Determine the (X, Y) coordinate at the center of the cell enclosing the given text.  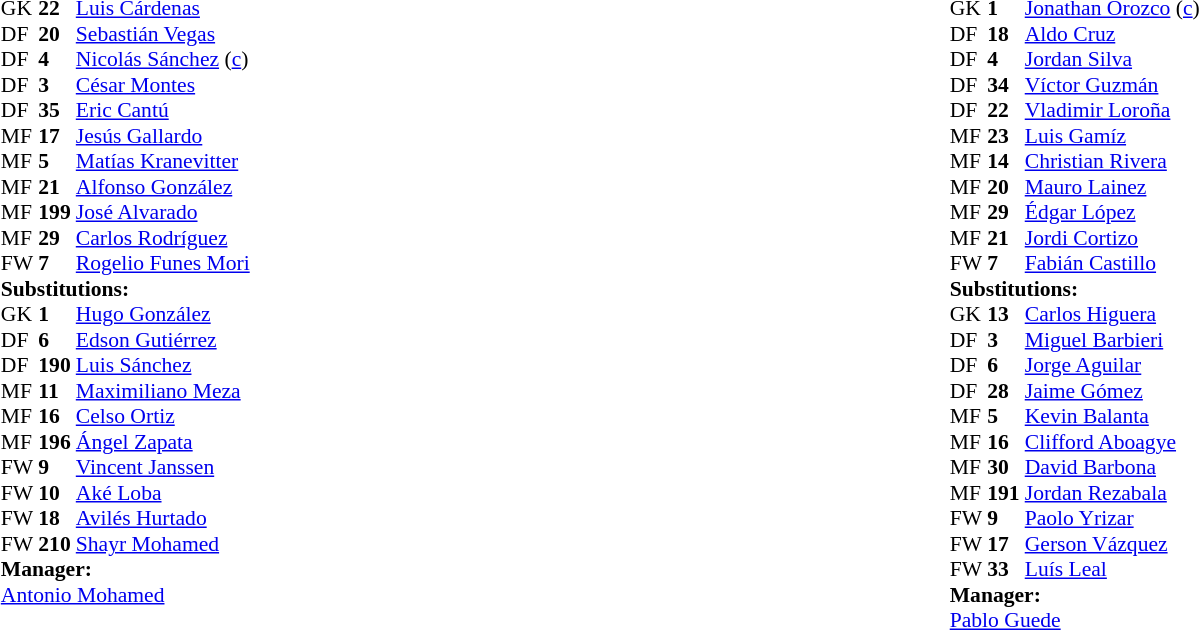
30 (1006, 467)
13 (1006, 315)
34 (1006, 85)
33 (1006, 569)
Ángel Zapata (163, 442)
Shayr Mohamed (163, 544)
Vincent Janssen (163, 467)
Rogelio Funes Mori (163, 263)
Edson Gutiérrez (163, 340)
28 (1006, 391)
Celso Ortiz (163, 417)
Hugo González (163, 315)
César Montes (163, 85)
Manager: (126, 569)
11 (57, 391)
35 (57, 111)
Avilés Hurtado (163, 519)
210 (57, 544)
199 (57, 213)
Maximiliano Meza (163, 391)
196 (57, 442)
23 (1006, 136)
14 (1006, 161)
Aké Loba (163, 493)
1 (57, 315)
Nicolás Sánchez (c) (163, 59)
191 (1006, 493)
Antonio Mohamed (126, 595)
Alfonso González (163, 187)
Sebastián Vegas (163, 34)
Luis Sánchez (163, 365)
10 (57, 493)
José Alvarado (163, 213)
Carlos Rodríguez (163, 238)
Matías Kranevitter (163, 161)
22 (1006, 111)
190 (57, 365)
Jesús Gallardo (163, 136)
Eric Cantú (163, 111)
Substitutions: (126, 289)
